Extract the (X, Y) coordinate from the center of the cell holding the provided text.  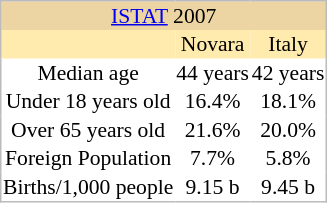
Under 18 years old (88, 101)
20.0% (288, 130)
Italy (288, 44)
9.45 b (288, 186)
9.15 b (213, 186)
7.7% (213, 158)
5.8% (288, 158)
44 years (213, 72)
16.4% (213, 101)
Median age (88, 72)
42 years (288, 72)
Births/1,000 people (88, 186)
21.6% (213, 130)
Over 65 years old (88, 130)
Foreign Population (88, 158)
18.1% (288, 101)
ISTAT 2007 (164, 16)
Novara (213, 44)
